Find where the given text appears and provide that cell's center as (X, Y) coordinate. 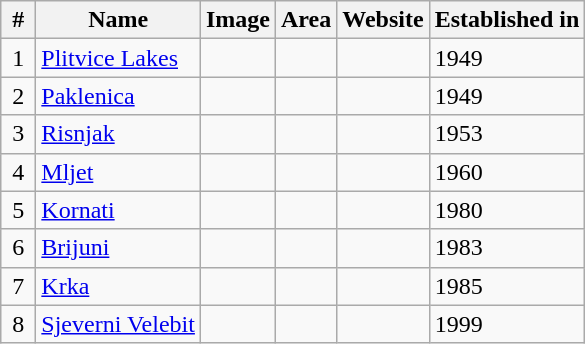
Brijuni (118, 248)
1953 (507, 134)
Name (118, 20)
Risnjak (118, 134)
Mljet (118, 172)
Established in (507, 20)
3 (18, 134)
Website (383, 20)
1983 (507, 248)
Sjeverni Velebit (118, 324)
4 (18, 172)
1980 (507, 210)
1 (18, 58)
Plitvice Lakes (118, 58)
7 (18, 286)
1985 (507, 286)
Paklenica (118, 96)
Kornati (118, 210)
1960 (507, 172)
Image (238, 20)
2 (18, 96)
1999 (507, 324)
8 (18, 324)
# (18, 20)
5 (18, 210)
Krka (118, 286)
Area (306, 20)
6 (18, 248)
